Extract the (x, y) coordinate from the center of the cell holding the provided text.  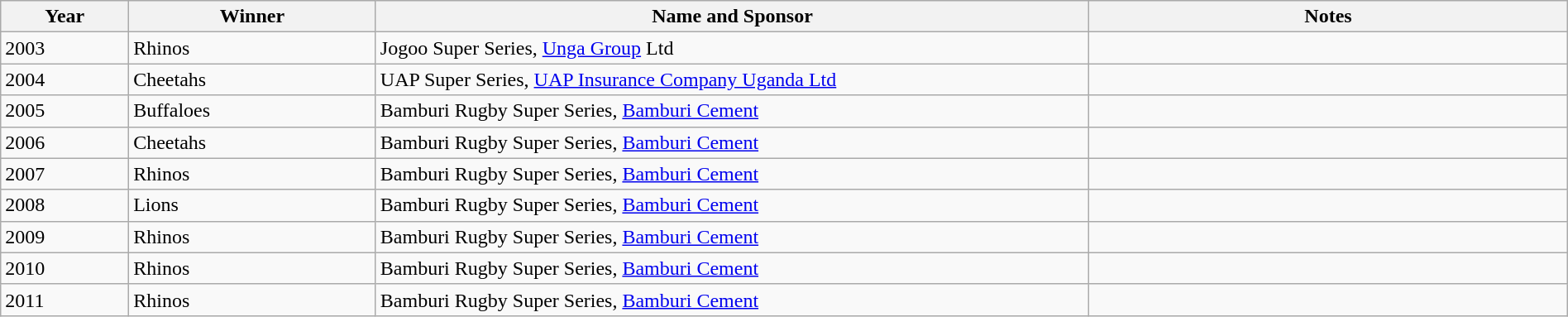
2011 (65, 300)
Notes (1328, 17)
2005 (65, 111)
2008 (65, 205)
Buffaloes (253, 111)
2006 (65, 142)
Name and Sponsor (733, 17)
2004 (65, 79)
Year (65, 17)
Winner (253, 17)
2003 (65, 48)
2007 (65, 174)
2010 (65, 268)
2009 (65, 237)
Jogoo Super Series, Unga Group Ltd (733, 48)
Lions (253, 205)
UAP Super Series, UAP Insurance Company Uganda Ltd (733, 79)
